Output the (x, y) coordinate of the center of the cell containing the given text.  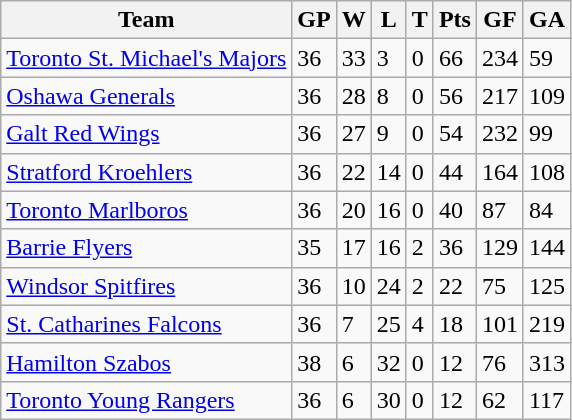
117 (546, 400)
T (420, 20)
234 (500, 58)
109 (546, 96)
32 (388, 362)
108 (546, 172)
9 (388, 134)
GF (500, 20)
Toronto Marlboros (146, 210)
L (388, 20)
Barrie Flyers (146, 248)
Hamilton Szabos (146, 362)
Galt Red Wings (146, 134)
W (354, 20)
GP (314, 20)
10 (354, 286)
76 (500, 362)
75 (500, 286)
GA (546, 20)
Oshawa Generals (146, 96)
40 (454, 210)
28 (354, 96)
20 (354, 210)
144 (546, 248)
3 (388, 58)
56 (454, 96)
18 (454, 324)
Team (146, 20)
54 (454, 134)
25 (388, 324)
38 (314, 362)
59 (546, 58)
66 (454, 58)
84 (546, 210)
313 (546, 362)
44 (454, 172)
30 (388, 400)
24 (388, 286)
St. Catharines Falcons (146, 324)
14 (388, 172)
99 (546, 134)
33 (354, 58)
35 (314, 248)
217 (500, 96)
Stratford Kroehlers (146, 172)
Toronto St. Michael's Majors (146, 58)
62 (500, 400)
Windsor Spitfires (146, 286)
164 (500, 172)
232 (500, 134)
Pts (454, 20)
101 (500, 324)
125 (546, 286)
129 (500, 248)
27 (354, 134)
4 (420, 324)
87 (500, 210)
219 (546, 324)
17 (354, 248)
7 (354, 324)
8 (388, 96)
Toronto Young Rangers (146, 400)
